Return [x, y] of the center of cell containing provided text 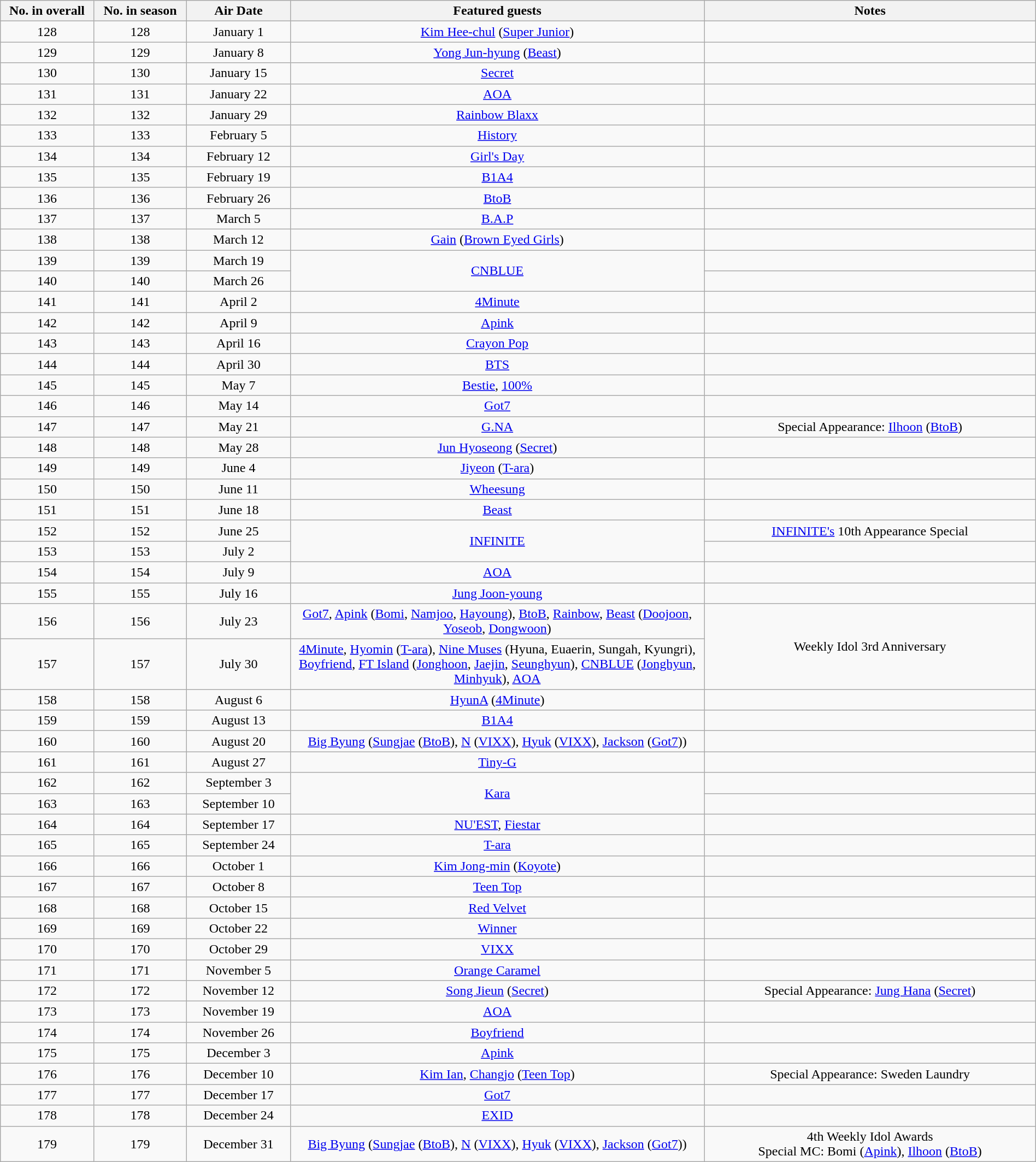
B.A.P [497, 219]
March 5 [238, 219]
Boyfriend [497, 1033]
Special Appearance: Ilhoon (BtoB) [870, 427]
January 29 [238, 115]
No. in season [140, 11]
July 9 [238, 572]
No. in overall [47, 11]
Girl's Day [497, 156]
February 26 [238, 198]
May 28 [238, 447]
Winner [497, 928]
June 4 [238, 468]
November 19 [238, 1012]
Rainbow Blaxx [497, 115]
September 10 [238, 804]
Kim Jong-min (Koyote) [497, 866]
January 15 [238, 73]
March 26 [238, 281]
November 5 [238, 970]
May 21 [238, 427]
January 22 [238, 94]
August 13 [238, 721]
Song Jieun (Secret) [497, 991]
July 16 [238, 593]
NU'EST, Fiestar [497, 824]
Red Velvet [497, 907]
March 19 [238, 261]
Weekly Idol 3rd Anniversary [870, 647]
HyunA (4Minute) [497, 700]
October 1 [238, 866]
BtoB [497, 198]
July 23 [238, 622]
July 30 [238, 664]
January 8 [238, 52]
October 22 [238, 928]
Yong Jun-hyung (Beast) [497, 52]
December 24 [238, 1116]
June 18 [238, 510]
Got7, Apink (Bomi, Namjoo, Hayoung), BtoB, Rainbow, Beast (Doojoon, Yoseob, Dongwoon) [497, 622]
INFINITE [497, 541]
Jiyeon (T-ara) [497, 468]
Kim Hee-chul (Super Junior) [497, 32]
April 2 [238, 302]
December 31 [238, 1144]
November 26 [238, 1033]
Air Date [238, 11]
Secret [497, 73]
Special Appearance: Jung Hana (Secret) [870, 991]
4th Weekly Idol Awards Special MC: Bomi (Apink), Ilhoon (BtoB) [870, 1144]
January 1 [238, 32]
Beast [497, 510]
4Minute [497, 302]
Tiny-G [497, 762]
May 7 [238, 385]
June 11 [238, 489]
Orange Caramel [497, 970]
December 17 [238, 1095]
Crayon Pop [497, 344]
Jung Joon-young [497, 593]
September 3 [238, 783]
October 8 [238, 887]
December 3 [238, 1053]
EXID [497, 1116]
Kim Ian, Changjo (Teen Top) [497, 1074]
June 25 [238, 530]
October 15 [238, 907]
February 19 [238, 177]
INFINITE's 10th Appearance Special [870, 530]
August 27 [238, 762]
March 12 [238, 239]
May 14 [238, 406]
August 6 [238, 700]
Kara [497, 793]
Teen Top [497, 887]
T-ara [497, 845]
November 12 [238, 991]
Jun Hyoseong (Secret) [497, 447]
December 10 [238, 1074]
Bestie, 100% [497, 385]
G.NA [497, 427]
History [497, 135]
Notes [870, 11]
February 12 [238, 156]
CNBLUE [497, 271]
September 17 [238, 824]
Featured guests [497, 11]
Special Appearance: Sweden Laundry [870, 1074]
August 20 [238, 741]
Gain (Brown Eyed Girls) [497, 239]
VIXX [497, 949]
April 9 [238, 323]
July 2 [238, 551]
October 29 [238, 949]
September 24 [238, 845]
BTS [497, 364]
April 16 [238, 344]
February 5 [238, 135]
Wheesung [497, 489]
April 30 [238, 364]
